Locate the cell with the specified text and output its (X, Y) center coordinate. 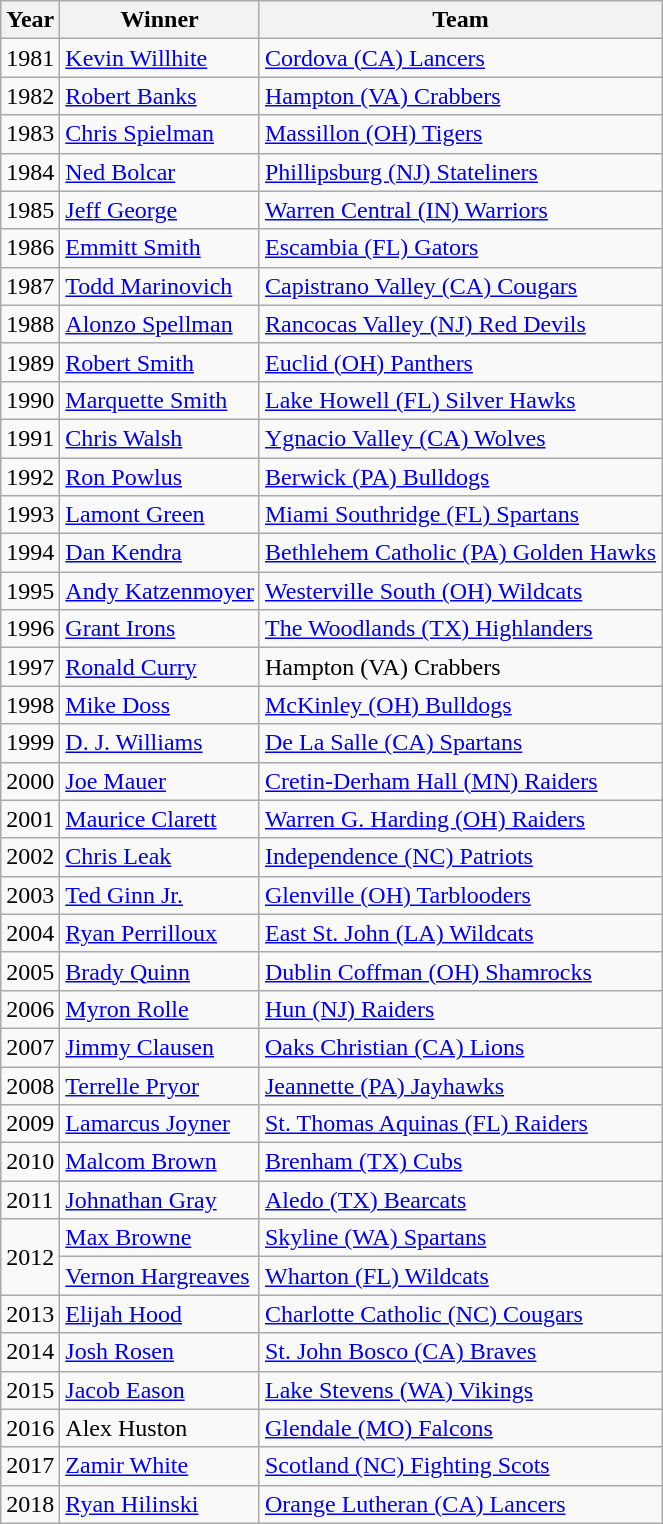
Rancocas Valley (NJ) Red Devils (460, 324)
2015 (30, 1390)
2013 (30, 1314)
Andy Katzenmoyer (160, 591)
2005 (30, 971)
D. J. Williams (160, 743)
1991 (30, 438)
Chris Spielman (160, 134)
Independence (NC) Patriots (460, 857)
1981 (30, 58)
2011 (30, 1200)
1994 (30, 553)
Ygnacio Valley (CA) Wolves (460, 438)
Terrelle Pryor (160, 1085)
Warren G. Harding (OH) Raiders (460, 819)
Ryan Hilinski (160, 1504)
Brady Quinn (160, 971)
1988 (30, 324)
Oaks Christian (CA) Lions (460, 1047)
Ted Ginn Jr. (160, 895)
2006 (30, 1009)
Ronald Curry (160, 667)
1998 (30, 705)
Phillipsburg (NJ) Stateliners (460, 172)
Joe Mauer (160, 781)
Malcom Brown (160, 1162)
St. John Bosco (CA) Braves (460, 1352)
2018 (30, 1504)
Robert Smith (160, 362)
Vernon Hargreaves (160, 1276)
St. Thomas Aquinas (FL) Raiders (460, 1124)
Ryan Perrilloux (160, 933)
1984 (30, 172)
1992 (30, 477)
1989 (30, 362)
Berwick (PA) Bulldogs (460, 477)
2009 (30, 1124)
Cretin-Derham Hall (MN) Raiders (460, 781)
Alex Huston (160, 1428)
Capistrano Valley (CA) Cougars (460, 286)
Lamont Green (160, 515)
1982 (30, 96)
Myron Rolle (160, 1009)
Jeff George (160, 210)
Massillon (OH) Tigers (460, 134)
Glenville (OH) Tarblooders (460, 895)
De La Salle (CA) Spartans (460, 743)
Year (30, 20)
Charlotte Catholic (NC) Cougars (460, 1314)
Josh Rosen (160, 1352)
1985 (30, 210)
Aledo (TX) Bearcats (460, 1200)
1997 (30, 667)
Grant Irons (160, 629)
The Woodlands (TX) Highlanders (460, 629)
Chris Leak (160, 857)
Dublin Coffman (OH) Shamrocks (460, 971)
Lake Stevens (WA) Vikings (460, 1390)
Glendale (MO) Falcons (460, 1428)
Jeannette (PA) Jayhawks (460, 1085)
2008 (30, 1085)
2000 (30, 781)
McKinley (OH) Bulldogs (460, 705)
2004 (30, 933)
Kevin Willhite (160, 58)
Alonzo Spellman (160, 324)
Skyline (WA) Spartans (460, 1238)
Euclid (OH) Panthers (460, 362)
Emmitt Smith (160, 248)
Johnathan Gray (160, 1200)
2012 (30, 1257)
Hun (NJ) Raiders (460, 1009)
Chris Walsh (160, 438)
Bethlehem Catholic (PA) Golden Hawks (460, 553)
2014 (30, 1352)
2003 (30, 895)
Max Browne (160, 1238)
Todd Marinovich (160, 286)
Ron Powlus (160, 477)
1987 (30, 286)
Orange Lutheran (CA) Lancers (460, 1504)
Brenham (TX) Cubs (460, 1162)
Escambia (FL) Gators (460, 248)
Winner (160, 20)
1996 (30, 629)
Wharton (FL) Wildcats (460, 1276)
Zamir White (160, 1466)
Team (460, 20)
Lake Howell (FL) Silver Hawks (460, 400)
2010 (30, 1162)
Ned Bolcar (160, 172)
Mike Doss (160, 705)
2001 (30, 819)
1999 (30, 743)
Robert Banks (160, 96)
Marquette Smith (160, 400)
East St. John (LA) Wildcats (460, 933)
2017 (30, 1466)
2002 (30, 857)
Dan Kendra (160, 553)
1993 (30, 515)
Warren Central (IN) Warriors (460, 210)
1995 (30, 591)
Westerville South (OH) Wildcats (460, 591)
1990 (30, 400)
Lamarcus Joyner (160, 1124)
Maurice Clarett (160, 819)
Miami Southridge (FL) Spartans (460, 515)
1983 (30, 134)
Cordova (CA) Lancers (460, 58)
Elijah Hood (160, 1314)
2016 (30, 1428)
Jimmy Clausen (160, 1047)
Scotland (NC) Fighting Scots (460, 1466)
2007 (30, 1047)
Jacob Eason (160, 1390)
1986 (30, 248)
